Pinpoint the cell where the given text exists, returning its (X, Y) midpoint coordinate. 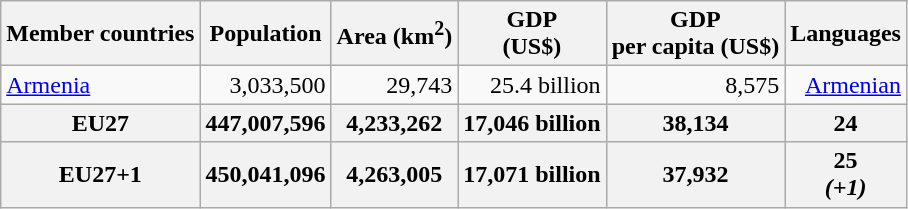
25(+1) (846, 174)
25.4 billion (532, 85)
Armenian (846, 85)
8,575 (696, 85)
3,033,500 (266, 85)
24 (846, 123)
17,071 billion (532, 174)
Member countries (100, 34)
17,046 billion (532, 123)
EU27+1 (100, 174)
447,007,596 (266, 123)
Languages (846, 34)
GDP (US$) (532, 34)
Population (266, 34)
4,263,005 (394, 174)
38,134 (696, 123)
GDP per capita (US$) (696, 34)
4,233,262 (394, 123)
29,743 (394, 85)
37,932 (696, 174)
Area (km2) (394, 34)
EU27 (100, 123)
Armenia (100, 85)
450,041,096 (266, 174)
